Provide the (X, Y) coordinate of the cell's center where the given text is located.  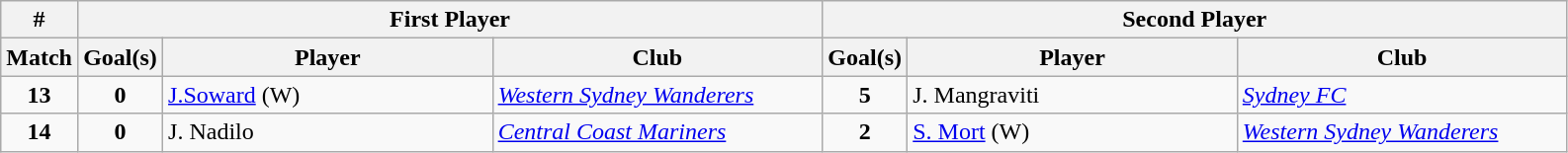
5 (865, 95)
First Player (449, 20)
J. Nadilo (328, 132)
Central Coast Mariners (657, 132)
14 (40, 132)
Sydney FC (1402, 95)
# (40, 20)
2 (865, 132)
Match (40, 57)
S. Mort (W) (1073, 132)
J. Mangraviti (1073, 95)
J.Soward (W) (328, 95)
Second Player (1194, 20)
13 (40, 95)
